Scan for the cell matching the given text and deliver its (X, Y) coordinate at center. 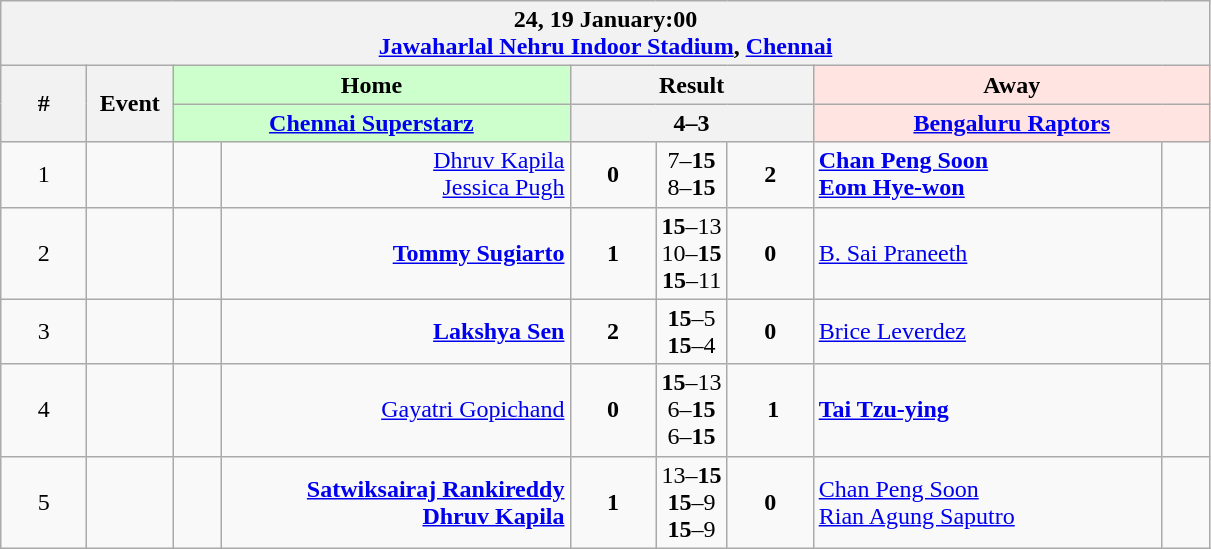
Result (692, 85)
4–3 (692, 123)
Tai Tzu-ying (988, 410)
Tommy Sugiarto (396, 253)
4 (44, 410)
Dhruv Kapila Jessica Pugh (396, 174)
15–136–156–15 (692, 410)
B. Sai Praneeth (988, 253)
Home (372, 85)
Chan Peng Soon Rian Agung Saputro (988, 502)
15–515–4 (692, 332)
Lakshya Sen (396, 332)
15–1310–1515–11 (692, 253)
13–1515–915–9 (692, 502)
24, 19 January:00Jawaharlal Nehru Indoor Stadium, Chennai (606, 34)
Brice Leverdez (988, 332)
Chennai Superstarz (372, 123)
7–158–15 (692, 174)
Bengaluru Raptors (1012, 123)
5 (44, 502)
Chan Peng Soon Eom Hye-won (988, 174)
# (44, 104)
Event (130, 104)
Gayatri Gopichand (396, 410)
3 (44, 332)
Away (1012, 85)
Satwiksairaj Rankireddy Dhruv Kapila (396, 502)
